Detect which cell encompasses the target text, then output its (X, Y) center coordinate. 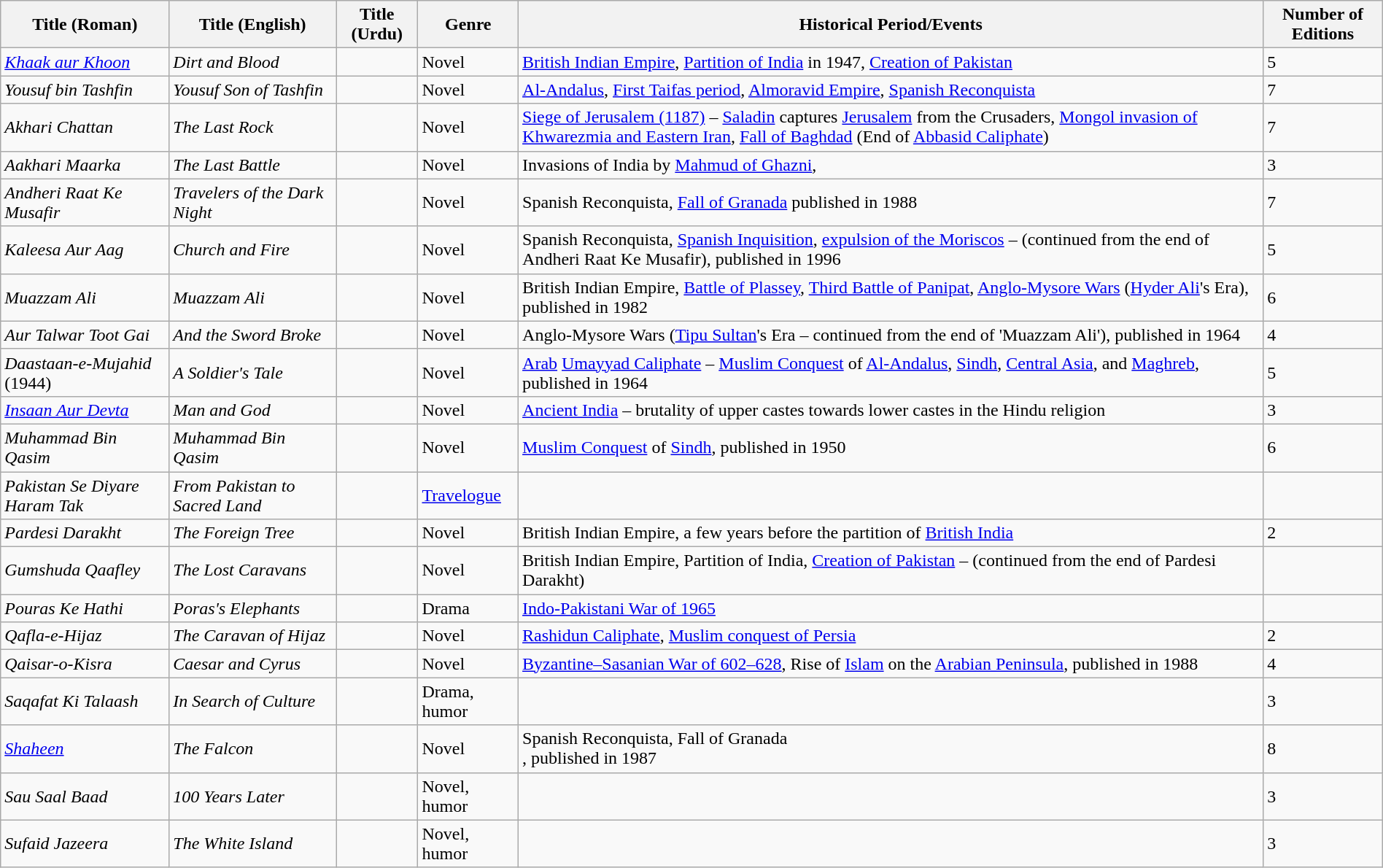
Ancient India – brutality of upper castes towards lower castes in the Hindu religion (891, 410)
Drama (468, 608)
In Search of Culture (252, 702)
The Last Battle (252, 165)
The Foreign Tree (252, 533)
Pouras Ke Hathi (85, 608)
British Indian Empire, Partition of India in 1947, Creation of Pakistan (891, 62)
Travelogue (468, 495)
Shaheen (85, 748)
Spanish Reconquista, Fall of Granada, published in 1987 (891, 748)
Byzantine–Sasanian War of 602–628, Rise of Islam on the Arabian Peninsula, published in 1988 (891, 664)
British Indian Empire, Partition of India, Creation of Pakistan – (continued from the end of Pardesi Darakht) (891, 570)
Invasions of India by Mahmud of Ghazni, (891, 165)
Title (Roman) (85, 25)
Title (Urdu) (376, 25)
Qafla-e-Hijaz (85, 636)
Anglo-Mysore Wars (Tipu Sultan's Era – continued from the end of 'Muazzam Ali'), published in 1964 (891, 335)
Al-Andalus, First Taifas period, Almoravid Empire, Spanish Reconquista (891, 90)
Spanish Reconquista, Spanish Inquisition, expulsion of the Moriscos – (continued from the end of Andheri Raat Ke Musafir), published in 1996 (891, 249)
Travelers of the Dark Night (252, 203)
The Falcon (252, 748)
Man and God (252, 410)
From Pakistan to Sacred Land (252, 495)
Pakistan Se Diyare Haram Tak (85, 495)
Gumshuda Qaafley (85, 570)
Pardesi Darakht (85, 533)
Spanish Reconquista, Fall of Granada published in 1988 (891, 203)
A Soldier's Tale (252, 372)
The Lost Caravans (252, 570)
Historical Period/Events (891, 25)
British Indian Empire, a few years before the partition of British India (891, 533)
8 (1323, 748)
Arab Umayyad Caliphate – Muslim Conquest of Al-Andalus, Sindh, Central Asia, and Maghreb, published in 1964 (891, 372)
Sufaid Jazeera (85, 843)
The Caravan of Hijaz (252, 636)
The Last Rock (252, 127)
British Indian Empire, Battle of Plassey, Third Battle of Panipat, Anglo-Mysore Wars (Hyder Ali's Era), published in 1982 (891, 298)
Rashidun Caliphate, Muslim conquest of Persia (891, 636)
Andheri Raat Ke Musafir (85, 203)
Sau Saal Baad (85, 797)
Yousuf Son of Tashfin (252, 90)
Aur Talwar Toot Gai (85, 335)
Kaleesa Aur Aag (85, 249)
The White Island (252, 843)
Caesar and Cyrus (252, 664)
Number of Editions (1323, 25)
Title (English) (252, 25)
Church and Fire (252, 249)
Insaan Aur Devta (85, 410)
Aakhari Maarka (85, 165)
And the Sword Broke (252, 335)
Muslim Conquest of Sindh, published in 1950 (891, 448)
Genre (468, 25)
Akhari Chattan (85, 127)
Drama, humor (468, 702)
Dirt and Blood (252, 62)
Khaak aur Khoon (85, 62)
Qaisar-o-Kisra (85, 664)
Yousuf bin Tashfin (85, 90)
Daastaan-e-Mujahid (1944) (85, 372)
Saqafat Ki Talaash (85, 702)
100 Years Later (252, 797)
Indo-Pakistani War of 1965 (891, 608)
Poras's Elephants (252, 608)
